Output the (x, y) coordinate of the center of the cell containing the given text.  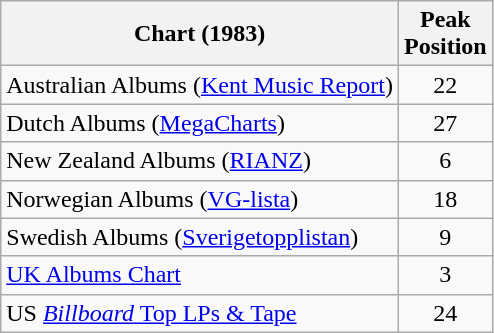
Australian Albums (Kent Music Report) (200, 85)
Norwegian Albums (VG-lista) (200, 199)
24 (445, 313)
PeakPosition (445, 34)
9 (445, 237)
US Billboard Top LPs & Tape (200, 313)
UK Albums Chart (200, 275)
New Zealand Albums (RIANZ) (200, 161)
6 (445, 161)
27 (445, 123)
Dutch Albums (MegaCharts) (200, 123)
18 (445, 199)
22 (445, 85)
3 (445, 275)
Swedish Albums (Sverigetopplistan) (200, 237)
Chart (1983) (200, 34)
